Output the (x, y) coordinate of the center of the cell containing the given text.  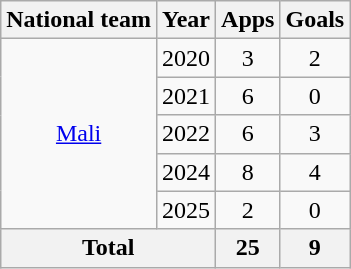
Mali (79, 134)
4 (315, 172)
Apps (248, 20)
2021 (186, 96)
2020 (186, 58)
2022 (186, 134)
National team (79, 20)
8 (248, 172)
2025 (186, 210)
9 (315, 248)
25 (248, 248)
Goals (315, 20)
2024 (186, 172)
Total (108, 248)
Year (186, 20)
